From the cell containing the given text, extract its center point as (x, y) coordinate. 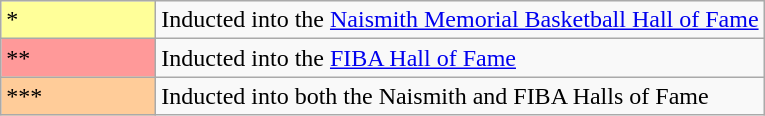
Inducted into the Naismith Memorial Basketball Hall of Fame (460, 20)
*** (78, 96)
* (78, 20)
Inducted into the FIBA Hall of Fame (460, 58)
** (78, 58)
Inducted into both the Naismith and FIBA Halls of Fame (460, 96)
